Search for the cell housing the specified text and yield its [x, y] center coordinate. 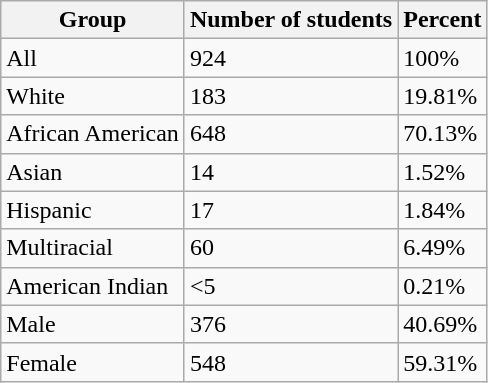
40.69% [442, 324]
Number of students [290, 20]
1.84% [442, 210]
70.13% [442, 134]
14 [290, 172]
White [93, 96]
548 [290, 362]
924 [290, 58]
100% [442, 58]
Female [93, 362]
African American [93, 134]
<5 [290, 286]
6.49% [442, 248]
648 [290, 134]
All [93, 58]
0.21% [442, 286]
17 [290, 210]
Multiracial [93, 248]
60 [290, 248]
American Indian [93, 286]
59.31% [442, 362]
Asian [93, 172]
376 [290, 324]
Hispanic [93, 210]
Male [93, 324]
Group [93, 20]
Percent [442, 20]
183 [290, 96]
19.81% [442, 96]
1.52% [442, 172]
